Output the [X, Y] coordinate of the center of the cell containing the given text.  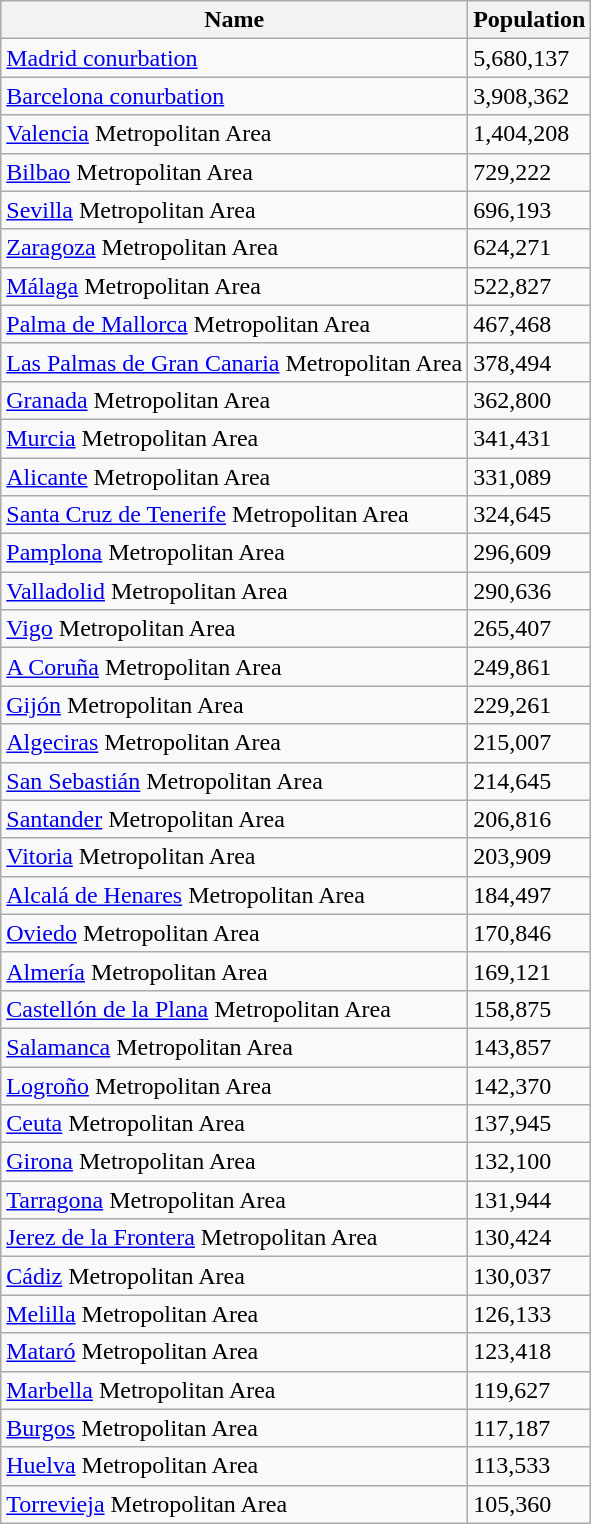
Murcia Metropolitan Area [234, 438]
Oviedo Metropolitan Area [234, 933]
Almería Metropolitan Area [234, 971]
Bilbao Metropolitan Area [234, 172]
158,875 [530, 1009]
Santander Metropolitan Area [234, 819]
203,909 [530, 857]
119,627 [530, 1390]
Málaga Metropolitan Area [234, 286]
Zaragoza Metropolitan Area [234, 248]
142,370 [530, 1085]
Population [530, 20]
Barcelona conurbation [234, 96]
290,636 [530, 591]
214,645 [530, 781]
Sevilla Metropolitan Area [234, 210]
Algeciras Metropolitan Area [234, 743]
341,431 [530, 438]
184,497 [530, 895]
Santa Cruz de Tenerife Metropolitan Area [234, 515]
A Coruña Metropolitan Area [234, 667]
Salamanca Metropolitan Area [234, 1047]
Torrevieja Metropolitan Area [234, 1504]
143,857 [530, 1047]
131,944 [530, 1200]
249,861 [530, 667]
296,609 [530, 553]
Palma de Mallorca Metropolitan Area [234, 324]
Mataró Metropolitan Area [234, 1352]
Huelva Metropolitan Area [234, 1466]
Valencia Metropolitan Area [234, 134]
206,816 [530, 819]
624,271 [530, 248]
265,407 [530, 629]
Burgos Metropolitan Area [234, 1428]
229,261 [530, 705]
Madrid conurbation [234, 58]
Tarragona Metropolitan Area [234, 1200]
Melilla Metropolitan Area [234, 1314]
169,121 [530, 971]
Castellón de la Plana Metropolitan Area [234, 1009]
113,533 [530, 1466]
Logroño Metropolitan Area [234, 1085]
729,222 [530, 172]
1,404,208 [530, 134]
362,800 [530, 400]
Valladolid Metropolitan Area [234, 591]
170,846 [530, 933]
5,680,137 [530, 58]
Ceuta Metropolitan Area [234, 1124]
130,424 [530, 1238]
331,089 [530, 477]
467,468 [530, 324]
696,193 [530, 210]
105,360 [530, 1504]
Vitoria Metropolitan Area [234, 857]
132,100 [530, 1162]
Girona Metropolitan Area [234, 1162]
Jerez de la Frontera Metropolitan Area [234, 1238]
215,007 [530, 743]
126,133 [530, 1314]
522,827 [530, 286]
Gijón Metropolitan Area [234, 705]
137,945 [530, 1124]
Vigo Metropolitan Area [234, 629]
Alicante Metropolitan Area [234, 477]
San Sebastián Metropolitan Area [234, 781]
324,645 [530, 515]
Las Palmas de Gran Canaria Metropolitan Area [234, 362]
Granada Metropolitan Area [234, 400]
Name [234, 20]
378,494 [530, 362]
Alcalá de Henares Metropolitan Area [234, 895]
Pamplona Metropolitan Area [234, 553]
3,908,362 [530, 96]
117,187 [530, 1428]
123,418 [530, 1352]
Cádiz Metropolitan Area [234, 1276]
Marbella Metropolitan Area [234, 1390]
130,037 [530, 1276]
